Search for the cell housing the specified text and yield its [x, y] center coordinate. 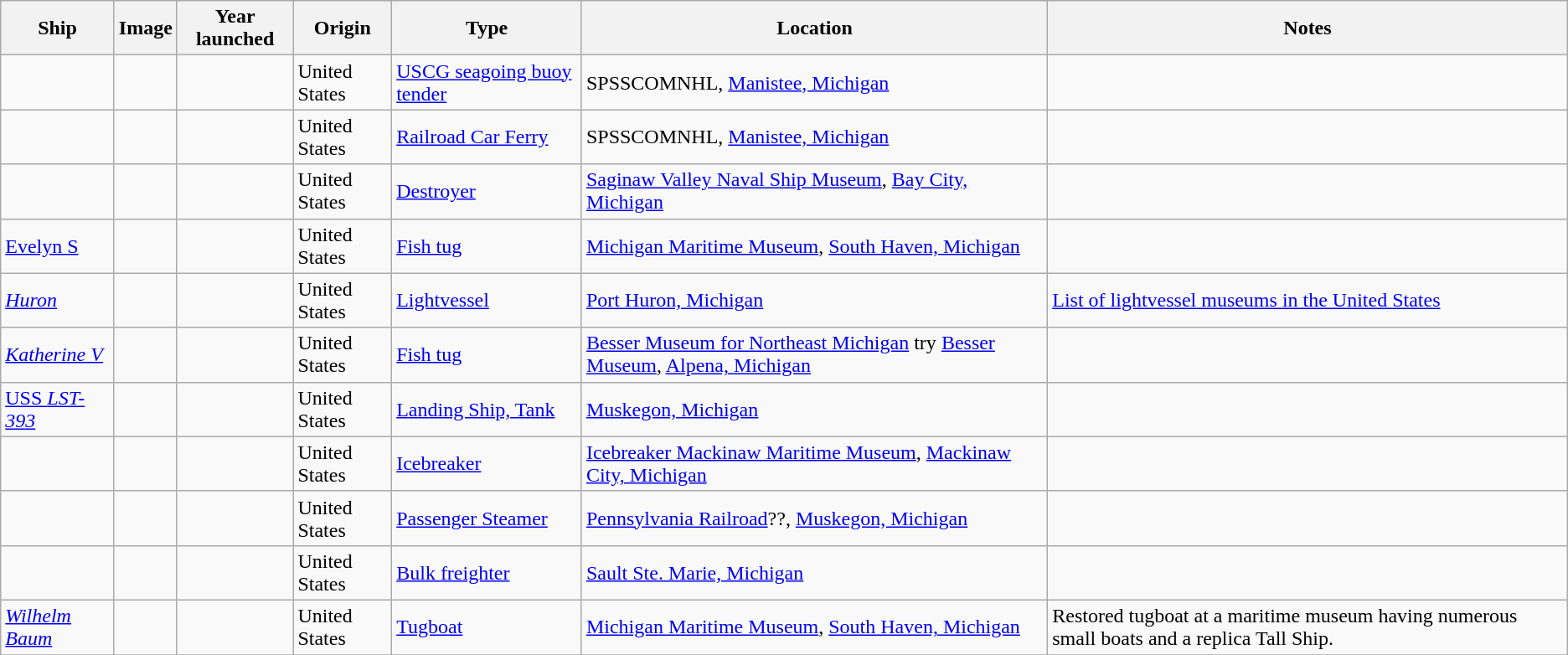
USS LST-393 [58, 409]
Tugboat [487, 627]
Muskegon, Michigan [814, 409]
Wilhelm Baum [58, 627]
Year launched [235, 28]
Besser Museum for Northeast Michigan try Besser Museum, Alpena, Michigan [814, 355]
Pennsylvania Railroad??, Muskegon, Michigan [814, 518]
Destroyer [487, 191]
Icebreaker [487, 464]
Bulk freighter [487, 573]
List of lightvessel museums in the United States [1308, 300]
Ship [58, 28]
Lightvessel [487, 300]
Evelyn S [58, 246]
Restored tugboat at a maritime museum having numerous small boats and a replica Tall Ship. [1308, 627]
Type [487, 28]
Saginaw Valley Naval Ship Museum, Bay City, Michigan [814, 191]
Katherine V [58, 355]
Passenger Steamer [487, 518]
Notes [1308, 28]
Landing Ship, Tank [487, 409]
Location [814, 28]
Huron [58, 300]
Railroad Car Ferry [487, 137]
USCG seagoing buoy tender [487, 82]
Port Huron, Michigan [814, 300]
Image [146, 28]
Origin [343, 28]
Icebreaker Mackinaw Maritime Museum, Mackinaw City, Michigan [814, 464]
Sault Ste. Marie, Michigan [814, 573]
